Extract the (x, y) coordinate from the center of the cell holding the provided text.  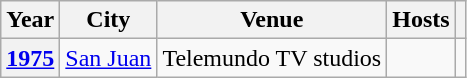
Telemundo TV studios (272, 58)
Venue (272, 20)
Hosts (421, 20)
City (108, 20)
Year (30, 20)
1975 (30, 58)
San Juan (108, 58)
